Return the (X, Y) coordinate for the center point of the cell that contains the specified text.  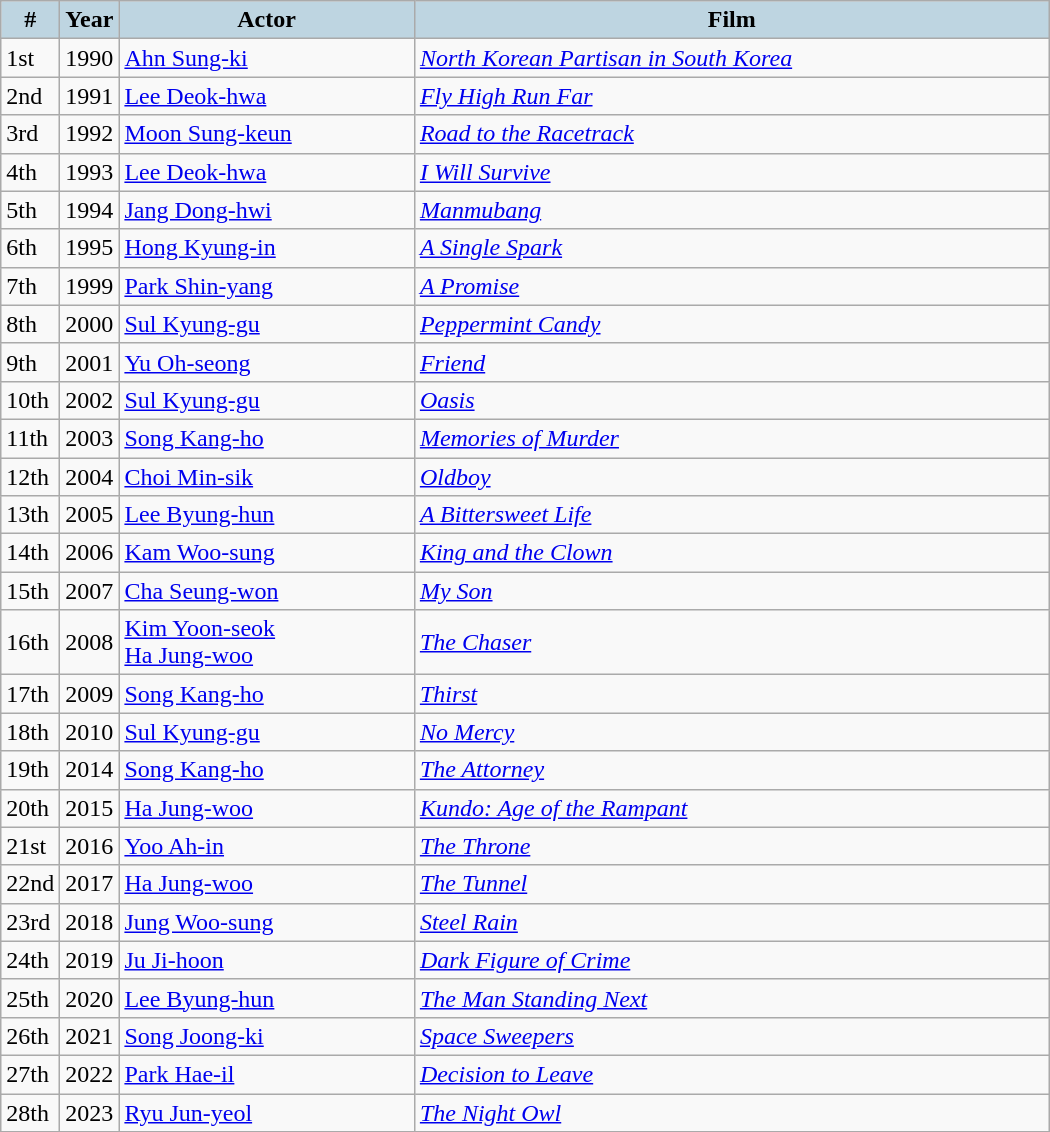
4th (30, 172)
2018 (90, 922)
A Single Spark (732, 248)
10th (30, 400)
The Chaser (732, 642)
Hong Kyung-in (266, 248)
Park Hae-il (266, 1074)
My Son (732, 591)
2nd (30, 96)
Ju Ji-hoon (266, 960)
2001 (90, 362)
Decision to Leave (732, 1074)
2019 (90, 960)
Memories of Murder (732, 438)
1st (30, 58)
1995 (90, 248)
Kam Woo-sung (266, 553)
11th (30, 438)
Kim Yoon-seok Ha Jung-woo (266, 642)
The Man Standing Next (732, 998)
No Mercy (732, 732)
Friend (732, 362)
Cha Seung-won (266, 591)
12th (30, 477)
Manmubang (732, 210)
18th (30, 732)
# (30, 20)
A Bittersweet Life (732, 515)
Steel Rain (732, 922)
20th (30, 808)
17th (30, 694)
2020 (90, 998)
22nd (30, 884)
A Promise (732, 286)
2002 (90, 400)
14th (30, 553)
19th (30, 770)
King and the Clown (732, 553)
Jang Dong-hwi (266, 210)
2023 (90, 1113)
8th (30, 324)
2005 (90, 515)
Fly High Run Far (732, 96)
The Attorney (732, 770)
Oldboy (732, 477)
1992 (90, 134)
2008 (90, 642)
Film (732, 20)
2009 (90, 694)
7th (30, 286)
2000 (90, 324)
Road to the Racetrack (732, 134)
North Korean Partisan in South Korea (732, 58)
1991 (90, 96)
3rd (30, 134)
Year (90, 20)
26th (30, 1036)
21st (30, 846)
5th (30, 210)
1990 (90, 58)
Kundo: Age of the Rampant (732, 808)
1999 (90, 286)
16th (30, 642)
2007 (90, 591)
2017 (90, 884)
28th (30, 1113)
2010 (90, 732)
Space Sweepers (732, 1036)
Peppermint Candy (732, 324)
2014 (90, 770)
The Tunnel (732, 884)
Ahn Sung-ki (266, 58)
9th (30, 362)
Park Shin-yang (266, 286)
6th (30, 248)
2016 (90, 846)
1994 (90, 210)
24th (30, 960)
The Throne (732, 846)
27th (30, 1074)
2003 (90, 438)
Actor (266, 20)
Moon Sung-keun (266, 134)
Yoo Ah-in (266, 846)
Oasis (732, 400)
Jung Woo-sung (266, 922)
2004 (90, 477)
Song Joong-ki (266, 1036)
2006 (90, 553)
13th (30, 515)
I Will Survive (732, 172)
1993 (90, 172)
15th (30, 591)
Ryu Jun-yeol (266, 1113)
The Night Owl (732, 1113)
2015 (90, 808)
23rd (30, 922)
Yu Oh-seong (266, 362)
2021 (90, 1036)
25th (30, 998)
Thirst (732, 694)
Dark Figure of Crime (732, 960)
Choi Min-sik (266, 477)
2022 (90, 1074)
